Return (X, Y) of the center of cell containing provided text 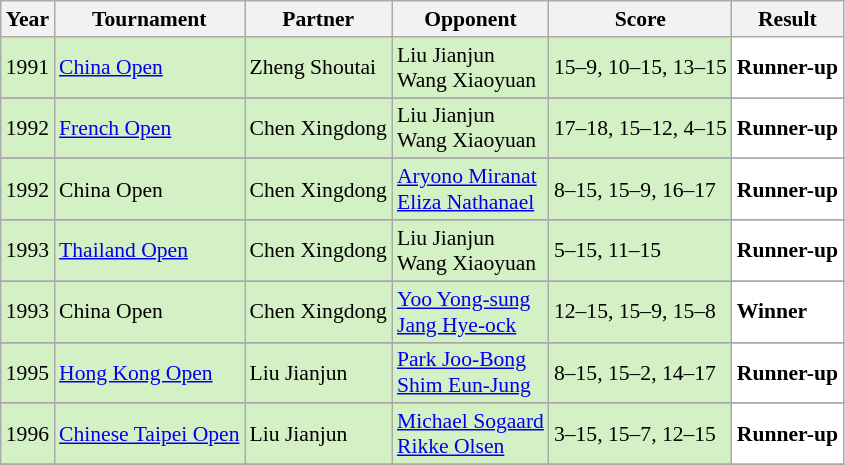
Park Joo-Bong Shim Eun-Jung (470, 372)
Chinese Taipei Open (149, 434)
1991 (28, 68)
1995 (28, 372)
8–15, 15–9, 16–17 (640, 190)
12–15, 15–9, 15–8 (640, 312)
Winner (788, 312)
Tournament (149, 19)
5–15, 11–15 (640, 250)
Result (788, 19)
Score (640, 19)
15–9, 10–15, 13–15 (640, 68)
17–18, 15–12, 4–15 (640, 128)
Zheng Shoutai (318, 68)
8–15, 15–2, 14–17 (640, 372)
Aryono Miranat Eliza Nathanael (470, 190)
Opponent (470, 19)
Thailand Open (149, 250)
3–15, 15–7, 12–15 (640, 434)
French Open (149, 128)
Yoo Yong-sung Jang Hye-ock (470, 312)
Year (28, 19)
Michael Sogaard Rikke Olsen (470, 434)
Partner (318, 19)
1996 (28, 434)
Hong Kong Open (149, 372)
